Identify which cell holds the provided text, then report its (x, y) central coordinate. 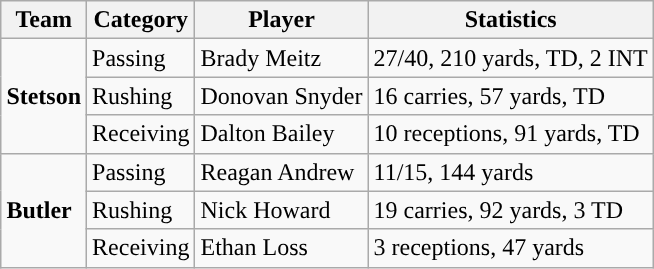
Donovan Snyder (282, 96)
Brady Meitz (282, 58)
3 receptions, 47 yards (510, 248)
16 carries, 57 yards, TD (510, 96)
Butler (44, 210)
Statistics (510, 20)
Player (282, 20)
Category (141, 20)
Stetson (44, 96)
19 carries, 92 yards, 3 TD (510, 210)
Reagan Andrew (282, 172)
Ethan Loss (282, 248)
Dalton Bailey (282, 134)
10 receptions, 91 yards, TD (510, 134)
Nick Howard (282, 210)
11/15, 144 yards (510, 172)
27/40, 210 yards, TD, 2 INT (510, 58)
Team (44, 20)
